Search for the cell housing the specified text and yield its [X, Y] center coordinate. 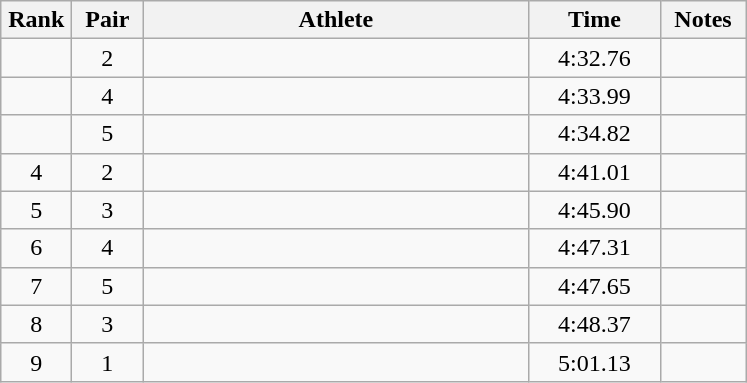
Time [594, 20]
4:32.76 [594, 58]
5:01.13 [594, 362]
4:47.65 [594, 286]
Pair [108, 20]
4:48.37 [594, 324]
4:33.99 [594, 96]
1 [108, 362]
4:41.01 [594, 172]
Athlete [336, 20]
4:47.31 [594, 248]
9 [36, 362]
6 [36, 248]
4:45.90 [594, 210]
Notes [703, 20]
8 [36, 324]
7 [36, 286]
Rank [36, 20]
4:34.82 [594, 134]
